Identify which cell holds the provided text, then report its (X, Y) central coordinate. 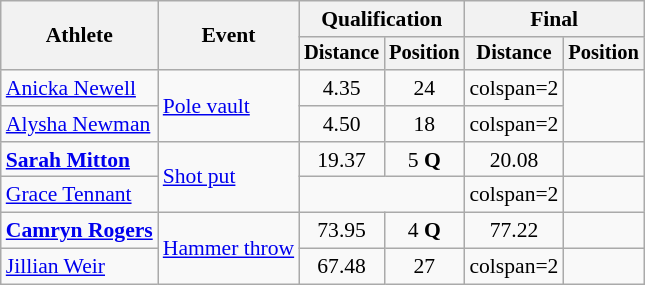
27 (424, 267)
Event (228, 36)
Shot put (228, 178)
4 Q (424, 231)
24 (424, 88)
19.37 (342, 160)
Alysha Newman (80, 124)
Grace Tennant (80, 195)
73.95 (342, 231)
18 (424, 124)
4.35 (342, 88)
Sarah Mitton (80, 160)
20.08 (514, 160)
Pole vault (228, 106)
4.50 (342, 124)
Qualification (382, 19)
5 Q (424, 160)
Hammer throw (228, 248)
Jillian Weir (80, 267)
67.48 (342, 267)
Athlete (80, 36)
77.22 (514, 231)
Final (554, 19)
Anicka Newell (80, 88)
Camryn Rogers (80, 231)
